Provide the [X, Y] coordinate of the cell's center where the given text is located.  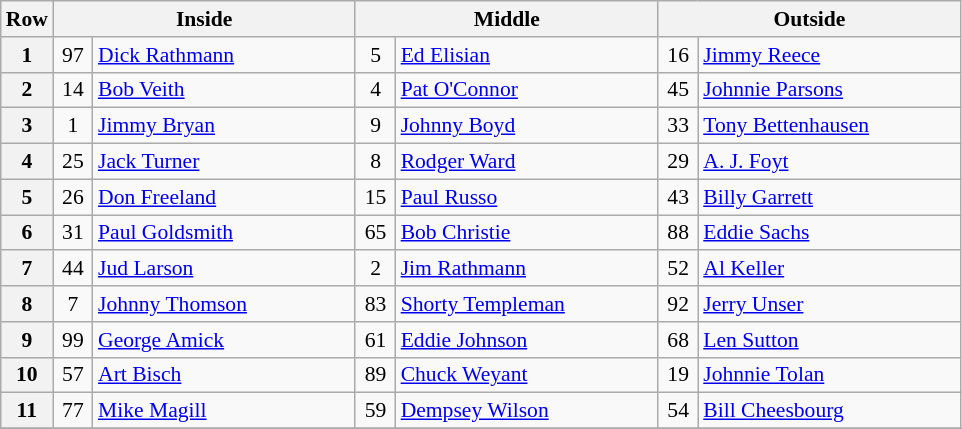
Row [27, 19]
Paul Russo [527, 197]
Mike Magill [224, 411]
Johnnie Parsons [829, 90]
44 [73, 269]
Johnnie Tolan [829, 375]
45 [678, 90]
Inside [204, 19]
89 [375, 375]
65 [375, 233]
6 [27, 233]
George Amick [224, 340]
Bob Christie [527, 233]
11 [27, 411]
Len Sutton [829, 340]
52 [678, 269]
Middle [506, 19]
88 [678, 233]
16 [678, 55]
Tony Bettenhausen [829, 126]
Jimmy Reece [829, 55]
Johnny Thomson [224, 304]
Outside [810, 19]
92 [678, 304]
99 [73, 340]
57 [73, 375]
A. J. Foyt [829, 162]
Jud Larson [224, 269]
77 [73, 411]
Shorty Templeman [527, 304]
Dempsey Wilson [527, 411]
54 [678, 411]
Ed Elisian [527, 55]
Don Freeland [224, 197]
Bill Cheesbourg [829, 411]
3 [27, 126]
Art Bisch [224, 375]
Paul Goldsmith [224, 233]
Jerry Unser [829, 304]
Jimmy Bryan [224, 126]
Johnny Boyd [527, 126]
83 [375, 304]
Rodger Ward [527, 162]
29 [678, 162]
Dick Rathmann [224, 55]
33 [678, 126]
14 [73, 90]
59 [375, 411]
Jim Rathmann [527, 269]
Bob Veith [224, 90]
43 [678, 197]
Billy Garrett [829, 197]
97 [73, 55]
25 [73, 162]
31 [73, 233]
Eddie Sachs [829, 233]
26 [73, 197]
Pat O'Connor [527, 90]
Chuck Weyant [527, 375]
10 [27, 375]
68 [678, 340]
Al Keller [829, 269]
Eddie Johnson [527, 340]
61 [375, 340]
Jack Turner [224, 162]
19 [678, 375]
15 [375, 197]
